Scan for the cell matching the given text and deliver its (x, y) coordinate at center. 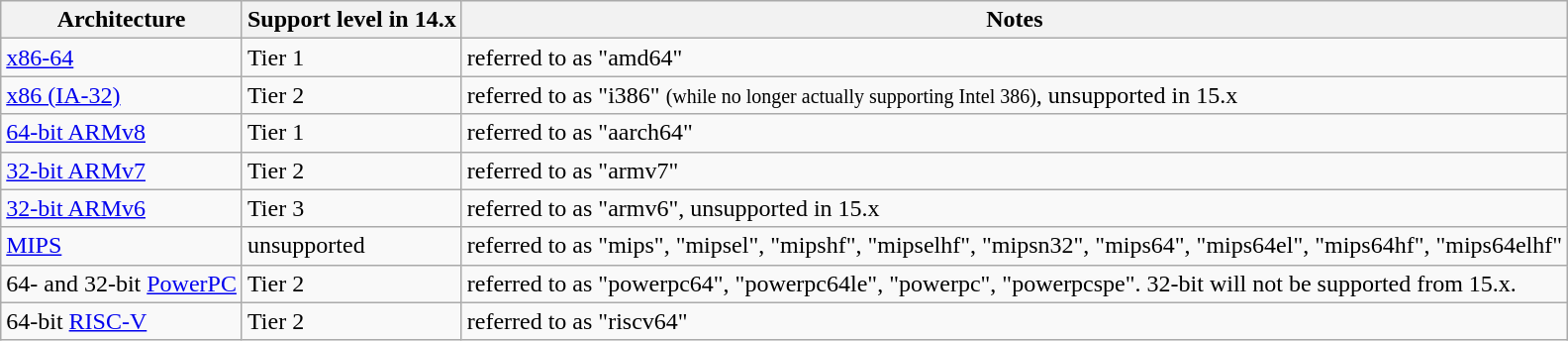
Architecture (122, 20)
64-bit ARMv8 (122, 133)
referred to as "riscv64" (1014, 321)
referred to as "aarch64" (1014, 133)
referred to as "amd64" (1014, 57)
Tier 3 (351, 208)
64- and 32-bit PowerPC (122, 284)
Notes (1014, 20)
32-bit ARMv6 (122, 208)
MIPS (122, 246)
referred to as "powerpc64", "powerpc64le", "powerpc", "powerpcspe". 32-bit will not be supported from 15.x. (1014, 284)
referred to as "armv6", unsupported in 15.x (1014, 208)
unsupported (351, 246)
referred to as "armv7" (1014, 170)
32-bit ARMv7 (122, 170)
referred to as "mips", "mipsel", "mipshf", "mipselhf", "mipsn32", "mips64", "mips64el", "mips64hf", "mips64elhf" (1014, 246)
64-bit RISC-V (122, 321)
x86-64 (122, 57)
referred to as "i386" (while no longer actually supporting Intel 386), unsupported in 15.x (1014, 95)
Support level in 14.x (351, 20)
x86 (IA-32) (122, 95)
